Pinpoint the cell where the given text exists, returning its (x, y) midpoint coordinate. 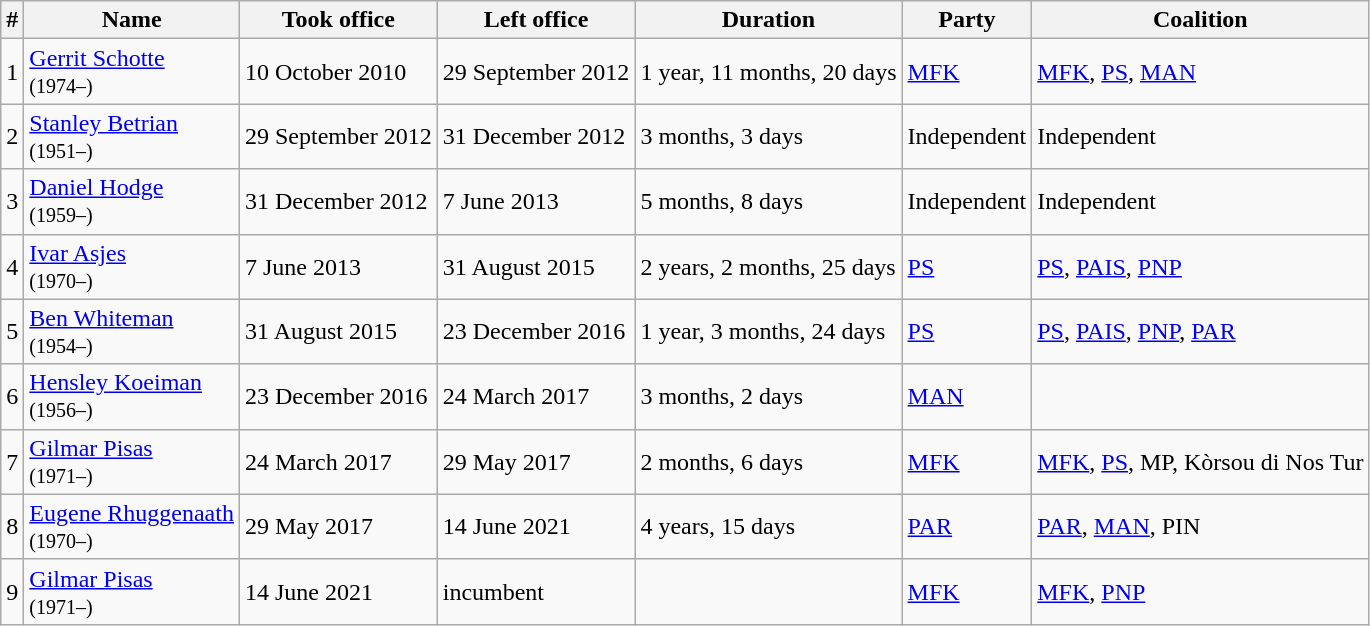
Ben Whiteman(1954–) (132, 332)
incumbent (536, 592)
PAR, MAN, PIN (1200, 526)
2 years, 2 months, 25 days (768, 266)
Party (967, 20)
4 years, 15 days (768, 526)
2 months, 6 days (768, 462)
MFK, PNP (1200, 592)
PAR (967, 526)
3 (12, 202)
10 October 2010 (338, 72)
3 months, 2 days (768, 396)
9 (12, 592)
Left office (536, 20)
5 (12, 332)
2 (12, 136)
1 (12, 72)
1 year, 3 months, 24 days (768, 332)
4 (12, 266)
PS, PAIS, PNP, PAR (1200, 332)
6 (12, 396)
Hensley Koeiman(1956–) (132, 396)
Ivar Asjes(1970–) (132, 266)
Duration (768, 20)
PS, PAIS, PNP (1200, 266)
MFK, PS, MP, Kòrsou di Nos Tur (1200, 462)
Name (132, 20)
Eugene Rhuggenaath(1970–) (132, 526)
1 year, 11 months, 20 days (768, 72)
Stanley Betrian(1951–) (132, 136)
Daniel Hodge(1959–) (132, 202)
Coalition (1200, 20)
8 (12, 526)
Took office (338, 20)
5 months, 8 days (768, 202)
MAN (967, 396)
Gerrit Schotte(1974–) (132, 72)
7 (12, 462)
3 months, 3 days (768, 136)
MFK, PS, MAN (1200, 72)
# (12, 20)
